Provide the (X, Y) coordinate of the cell's center where the given text is located.  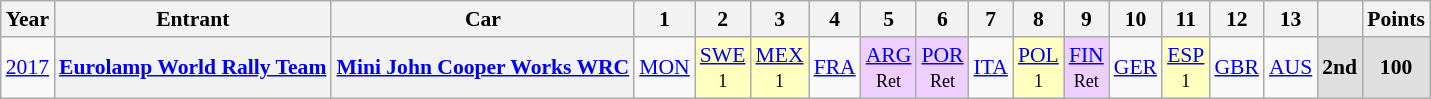
GER (1136, 68)
2nd (1340, 68)
5 (889, 19)
Mini John Cooper Works WRC (482, 68)
Points (1396, 19)
100 (1396, 68)
12 (1236, 19)
ESP1 (1186, 68)
Car (482, 19)
MEX1 (779, 68)
4 (835, 19)
MON (664, 68)
7 (991, 19)
3 (779, 19)
Eurolamp World Rally Team (192, 68)
SWE1 (723, 68)
11 (1186, 19)
Year (28, 19)
9 (1086, 19)
GBR (1236, 68)
8 (1038, 19)
2 (723, 19)
6 (942, 19)
13 (1290, 19)
POL1 (1038, 68)
1 (664, 19)
FRA (835, 68)
ITA (991, 68)
FINRet (1086, 68)
ARGRet (889, 68)
AUS (1290, 68)
PORRet (942, 68)
10 (1136, 19)
2017 (28, 68)
Entrant (192, 19)
